Search for the cell housing the specified text and yield its [X, Y] center coordinate. 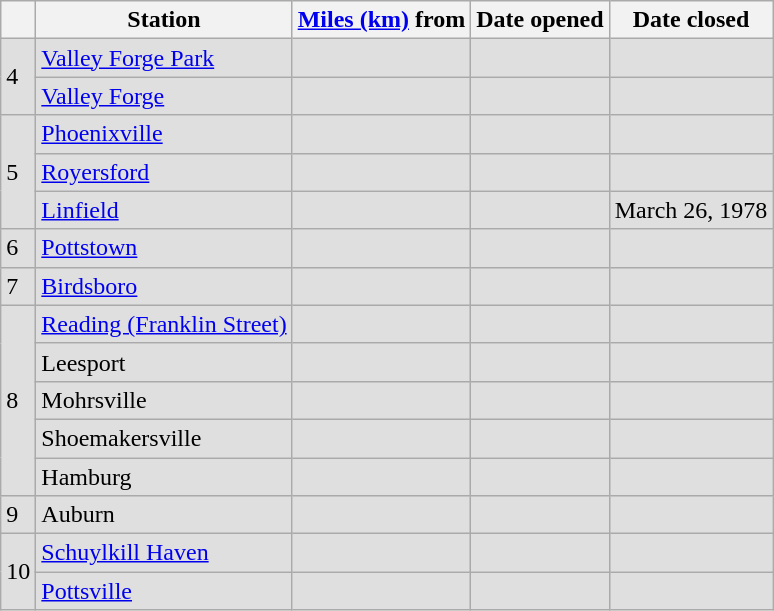
Date opened [540, 20]
Pottstown [164, 248]
Birdsboro [164, 286]
Auburn [164, 515]
10 [18, 572]
Valley Forge Park [164, 58]
Mohrsville [164, 400]
Royersford [164, 172]
8 [18, 400]
Hamburg [164, 477]
Schuylkill Haven [164, 553]
Miles (km) from [382, 20]
Phoenixville [164, 134]
Valley Forge [164, 96]
Station [164, 20]
Leesport [164, 362]
Reading (Franklin Street) [164, 324]
March 26, 1978 [691, 210]
5 [18, 172]
Linfield [164, 210]
4 [18, 77]
Shoemakersville [164, 438]
Date closed [691, 20]
Pottsville [164, 591]
7 [18, 286]
6 [18, 248]
9 [18, 515]
